Scan for the cell matching the given text and deliver its [X, Y] coordinate at center. 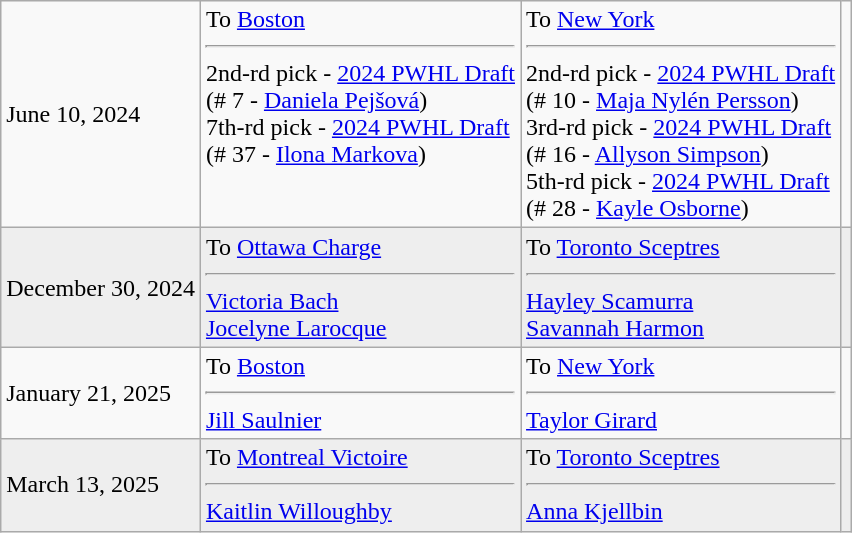
To Ottawa ChargeVictoria BachJocelyne Larocque [360, 288]
June 10, 2024 [101, 114]
December 30, 2024 [101, 288]
To Montreal VictoireKaitlin Willoughby [360, 485]
To Toronto SceptresAnna Kjellbin [681, 485]
To New YorkTaylor Girard [681, 393]
January 21, 2025 [101, 393]
To BostonJill Saulnier [360, 393]
To Toronto SceptresHayley ScamurraSavannah Harmon [681, 288]
March 13, 2025 [101, 485]
To Boston2nd-rd pick - 2024 PWHL Draft(# 7 - Daniela Pejšová)7th-rd pick - 2024 PWHL Draft(# 37 - Ilona Markova) [360, 114]
